From the cell containing the given text, extract its center point as [x, y] coordinate. 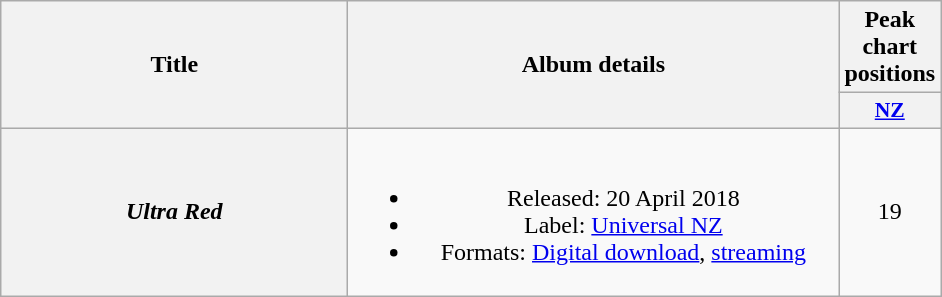
NZ [890, 111]
Ultra Red [174, 212]
19 [890, 212]
Peak chart positions [890, 47]
Album details [594, 65]
Released: 20 April 2018Label: Universal NZFormats: Digital download, streaming [594, 212]
Title [174, 65]
